Provide the (x, y) coordinate of the cell's center where the given text is located.  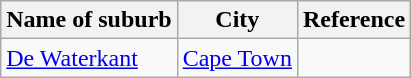
Reference (354, 20)
City (237, 20)
Cape Town (237, 58)
Name of suburb (89, 20)
De Waterkant (89, 58)
